Return the (X, Y) coordinate for the center point of the cell that contains the specified text.  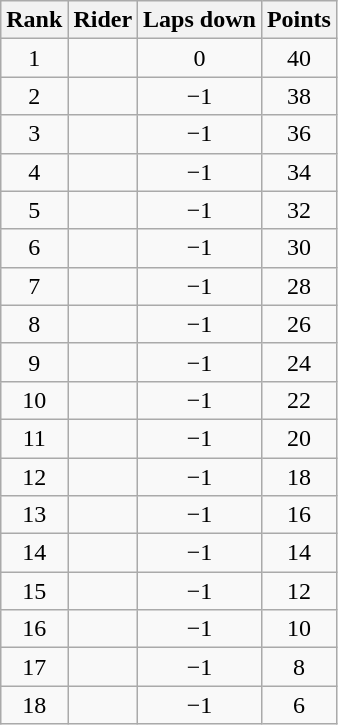
26 (298, 324)
Rank (34, 20)
38 (298, 96)
24 (298, 362)
3 (34, 134)
2 (34, 96)
32 (298, 210)
1 (34, 58)
15 (34, 591)
5 (34, 210)
Laps down (200, 20)
36 (298, 134)
20 (298, 438)
4 (34, 172)
22 (298, 400)
0 (200, 58)
40 (298, 58)
34 (298, 172)
30 (298, 248)
28 (298, 286)
13 (34, 515)
7 (34, 286)
9 (34, 362)
Rider (103, 20)
17 (34, 667)
11 (34, 438)
Points (298, 20)
